Return the (x, y) coordinate for the center point of the cell that contains the specified text.  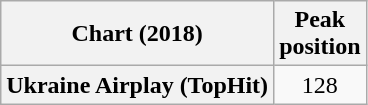
Chart (2018) (138, 34)
Peakposition (320, 34)
Ukraine Airplay (TopHit) (138, 85)
128 (320, 85)
